From the cell containing the given text, extract its center point as [X, Y] coordinate. 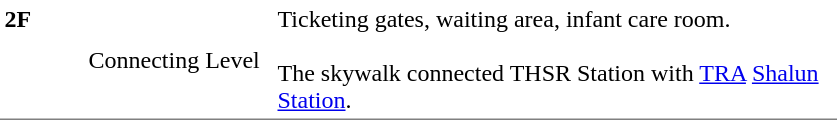
Connecting Level [178, 60]
2F [42, 60]
Ticketing gates, waiting area, infant care room.The skywalk connected THSR Station with TRA Shalun Station. [555, 60]
